Capture the cell that displays the provided text and extract its (x, y) central coordinate. 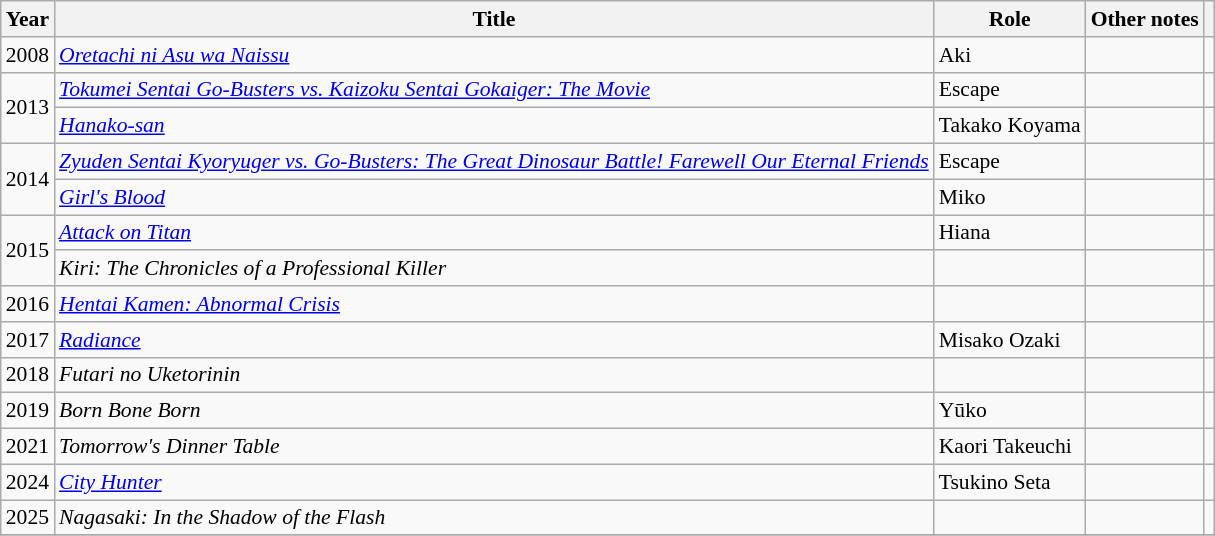
Role (1010, 19)
Yūko (1010, 411)
Other notes (1145, 19)
2018 (28, 375)
Nagasaki: In the Shadow of the Flash (494, 518)
Attack on Titan (494, 233)
Kiri: The Chronicles of a Professional Killer (494, 269)
Takako Koyama (1010, 126)
Hentai Kamen: Abnormal Crisis (494, 304)
2019 (28, 411)
2017 (28, 340)
Hanako-san (494, 126)
Aki (1010, 55)
City Hunter (494, 482)
Title (494, 19)
2014 (28, 180)
Born Bone Born (494, 411)
Tsukino Seta (1010, 482)
Girl's Blood (494, 197)
2021 (28, 447)
Oretachi ni Asu wa Naissu (494, 55)
2008 (28, 55)
2015 (28, 250)
Zyuden Sentai Kyoryuger vs. Go-Busters: The Great Dinosaur Battle! Farewell Our Eternal Friends (494, 162)
Year (28, 19)
Tokumei Sentai Go-Busters vs. Kaizoku Sentai Gokaiger: The Movie (494, 90)
Radiance (494, 340)
Futari no Uketorinin (494, 375)
2025 (28, 518)
2024 (28, 482)
2013 (28, 108)
2016 (28, 304)
Kaori Takeuchi (1010, 447)
Miko (1010, 197)
Hiana (1010, 233)
Misako Ozaki (1010, 340)
Tomorrow's Dinner Table (494, 447)
